Scan for the cell matching the given text and deliver its (x, y) coordinate at center. 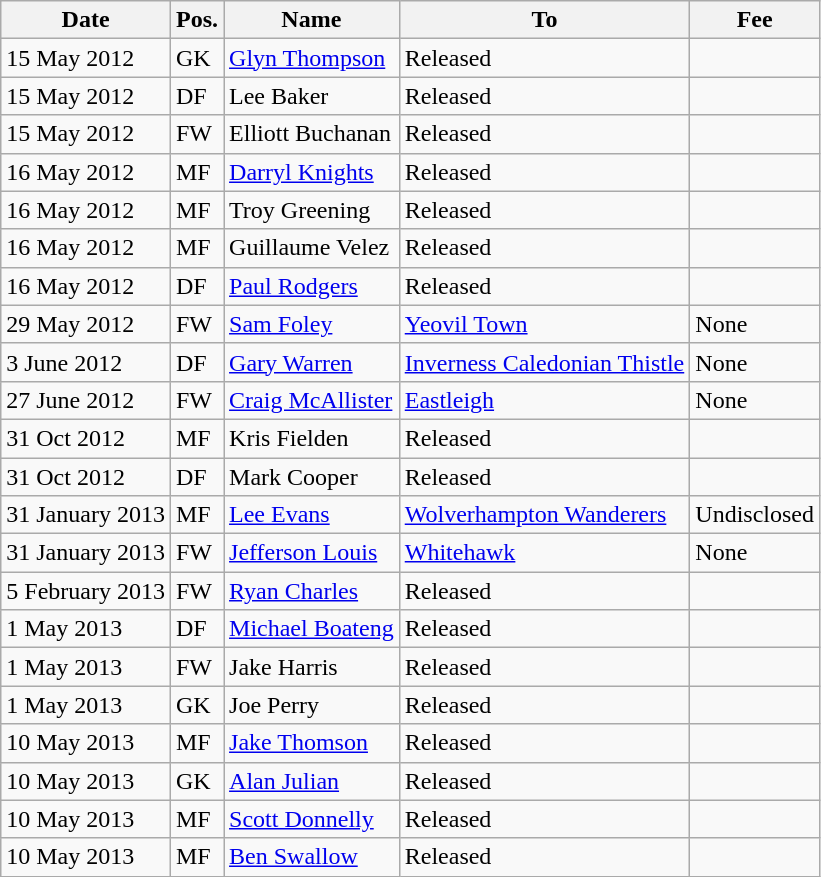
Inverness Caledonian Thistle (544, 362)
Scott Donnelly (312, 819)
Wolverhampton Wanderers (544, 515)
Craig McAllister (312, 400)
Jefferson Louis (312, 553)
Kris Fielden (312, 438)
Glyn Thompson (312, 58)
Undisclosed (755, 515)
Sam Foley (312, 324)
Lee Evans (312, 515)
Jake Thomson (312, 743)
To (544, 20)
Eastleigh (544, 400)
Paul Rodgers (312, 286)
Date (86, 20)
Elliott Buchanan (312, 134)
Joe Perry (312, 705)
Alan Julian (312, 781)
Whitehawk (544, 553)
Troy Greening (312, 210)
Fee (755, 20)
Jake Harris (312, 667)
Gary Warren (312, 362)
Darryl Knights (312, 172)
Mark Cooper (312, 477)
3 June 2012 (86, 362)
Guillaume Velez (312, 248)
Lee Baker (312, 96)
Yeovil Town (544, 324)
Ben Swallow (312, 857)
Ryan Charles (312, 591)
29 May 2012 (86, 324)
Michael Boateng (312, 629)
5 February 2013 (86, 591)
27 June 2012 (86, 400)
Name (312, 20)
Pos. (196, 20)
